Pinpoint the cell where the given text exists, returning its [X, Y] midpoint coordinate. 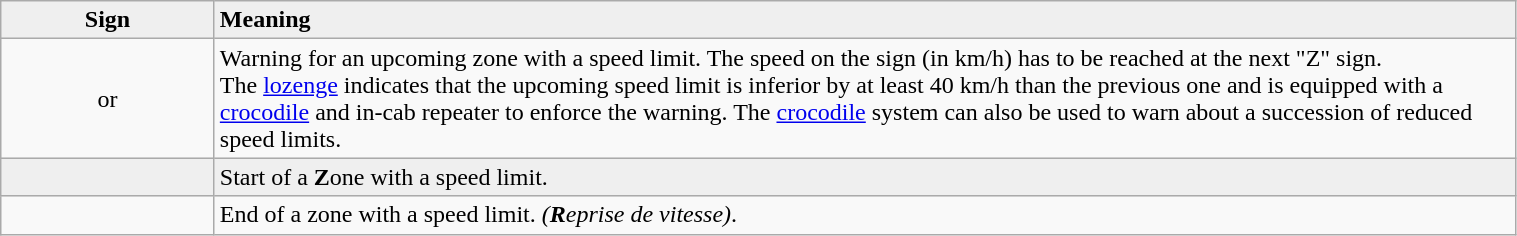
Sign [108, 20]
Meaning [865, 20]
or [108, 98]
End of a zone with a speed limit. (Reprise de vitesse). [865, 215]
Start of a Zone with a speed limit. [865, 177]
